Extract the (x, y) coordinate from the center of the cell holding the provided text.  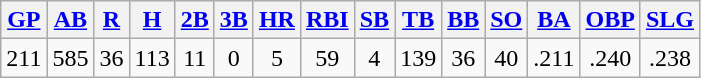
113 (152, 58)
SLG (670, 20)
.238 (670, 58)
4 (374, 58)
BB (464, 20)
OBP (610, 20)
585 (70, 58)
AB (70, 20)
59 (327, 58)
139 (418, 58)
2B (194, 20)
GP (24, 20)
BA (554, 20)
SB (374, 20)
.211 (554, 58)
R (112, 20)
RBI (327, 20)
TB (418, 20)
11 (194, 58)
5 (276, 58)
SO (506, 20)
211 (24, 58)
0 (234, 58)
40 (506, 58)
HR (276, 20)
.240 (610, 58)
3B (234, 20)
H (152, 20)
